Scan for the cell matching the given text and deliver its [x, y] coordinate at center. 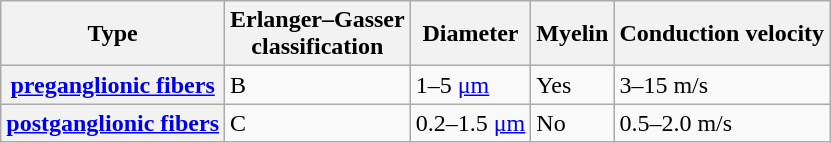
Erlanger–Gasser classification [318, 34]
0.2–1.5 μm [470, 123]
Diameter [470, 34]
Conduction velocity [722, 34]
postganglionic fibers [113, 123]
3–15 m/s [722, 85]
B [318, 85]
preganglionic fibers [113, 85]
C [318, 123]
Yes [572, 85]
No [572, 123]
Myelin [572, 34]
1–5 μm [470, 85]
0.5–2.0 m/s [722, 123]
Type [113, 34]
